For the text-containing cell, return its midpoint in [X, Y] coordinate format. 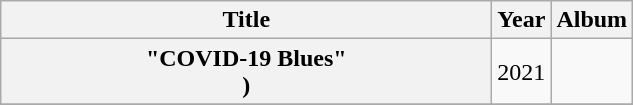
Title [246, 20]
"COVID-19 Blues") [246, 72]
Year [522, 20]
Album [592, 20]
2021 [522, 72]
